Identify which cell holds the provided text, then report its [X, Y] central coordinate. 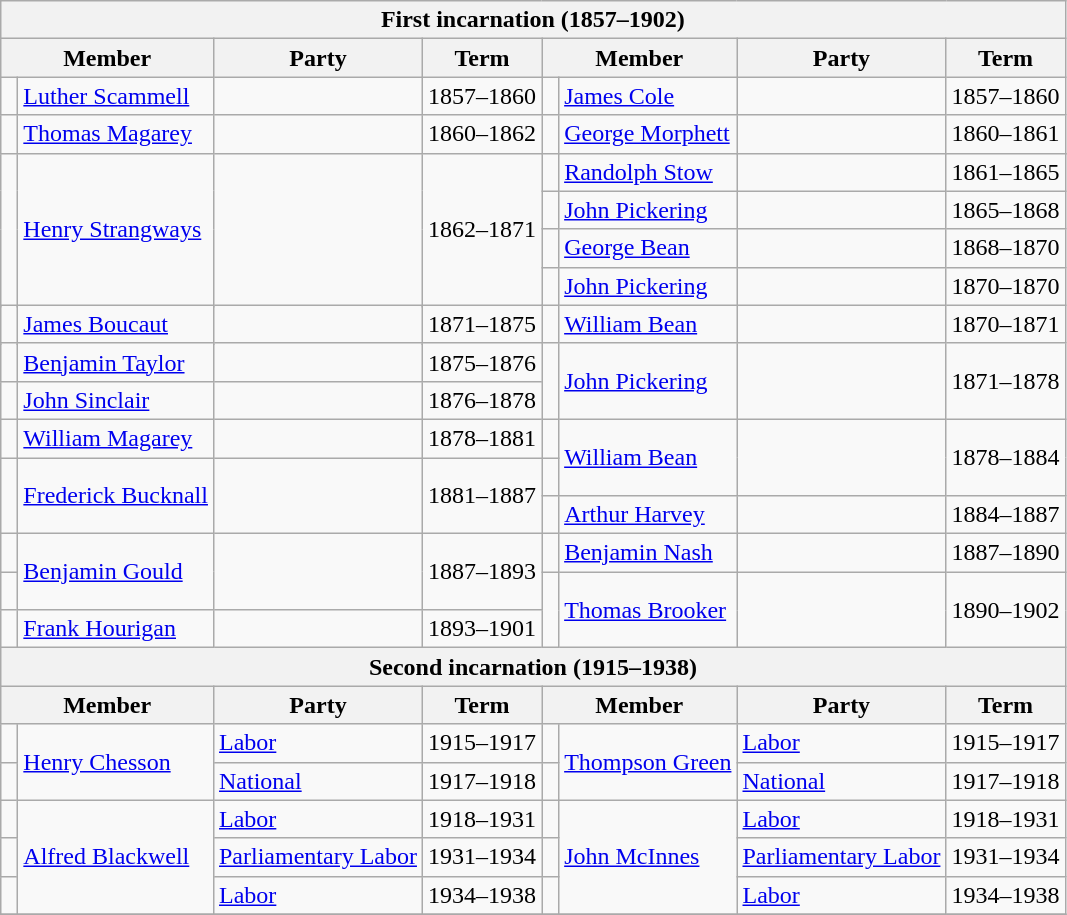
George Bean [648, 248]
1868–1870 [1006, 248]
Thomas Brooker [648, 610]
1887–1893 [482, 572]
1878–1884 [1006, 457]
John Sinclair [116, 400]
John McInnes [648, 857]
Henry Chesson [116, 762]
1860–1862 [482, 134]
1878–1881 [482, 438]
Thompson Green [648, 762]
1865–1868 [1006, 210]
1884–1887 [1006, 515]
James Boucaut [116, 324]
Henry Strangways [116, 229]
1893–1901 [482, 629]
1875–1876 [482, 362]
1881–1887 [482, 496]
1861–1865 [1006, 172]
Benjamin Taylor [116, 362]
Randolph Stow [648, 172]
George Morphett [648, 134]
1870–1870 [1006, 286]
Second incarnation (1915–1938) [533, 667]
1870–1871 [1006, 324]
Alfred Blackwell [116, 857]
Frank Hourigan [116, 629]
1862–1871 [482, 229]
William Magarey [116, 438]
Arthur Harvey [648, 515]
1871–1875 [482, 324]
Luther Scammell [116, 96]
James Cole [648, 96]
1876–1878 [482, 400]
Benjamin Gould [116, 572]
Benjamin Nash [648, 553]
1871–1878 [1006, 381]
First incarnation (1857–1902) [533, 20]
1887–1890 [1006, 553]
Thomas Magarey [116, 134]
Frederick Bucknall [116, 496]
1890–1902 [1006, 610]
1860–1861 [1006, 134]
